Return (X, Y) of the center of cell containing provided text 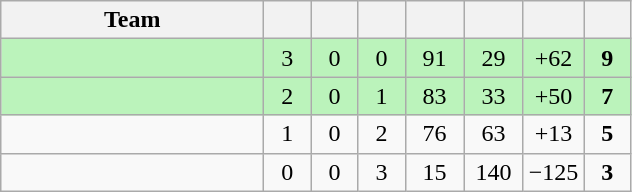
9 (608, 58)
76 (434, 134)
33 (494, 96)
91 (434, 58)
5 (608, 134)
83 (434, 96)
7 (608, 96)
Team (132, 20)
63 (494, 134)
+62 (554, 58)
+50 (554, 96)
+13 (554, 134)
29 (494, 58)
−125 (554, 172)
140 (494, 172)
15 (434, 172)
